Output the (X, Y) coordinate of the center of the cell containing the given text.  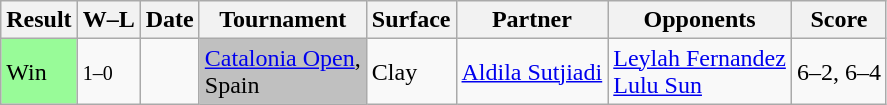
6–2, 6–4 (838, 72)
Opponents (700, 20)
Clay (411, 72)
Date (170, 20)
Aldila Sutjiadi (532, 72)
Win (39, 72)
Leylah Fernandez Lulu Sun (700, 72)
Score (838, 20)
1–0 (108, 72)
Result (39, 20)
Tournament (282, 20)
W–L (108, 20)
Catalonia Open, Spain (282, 72)
Surface (411, 20)
Partner (532, 20)
